Identify which cell holds the provided text, then report its (X, Y) central coordinate. 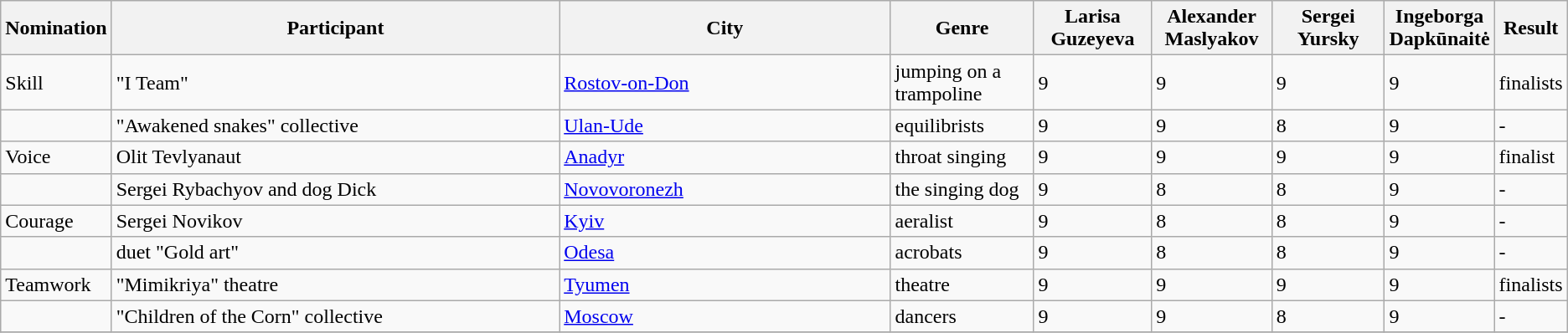
theatre (962, 284)
Sergei Yursky (1328, 28)
dancers (962, 316)
Nomination (56, 28)
Sergei Novikov (335, 221)
Courage (56, 221)
Sergei Rybachyov and dog Dick (335, 189)
Odesa (725, 253)
Teamwork (56, 284)
Voice (56, 157)
City (725, 28)
Participant (335, 28)
Kyiv (725, 221)
aeralist (962, 221)
"Mimikriya" theatre (335, 284)
Ulan-Ude (725, 126)
throat singing (962, 157)
Anadyr (725, 157)
"Awakened snakes" collective (335, 126)
Alexander Maslyakov (1212, 28)
Olit Tevlyanaut (335, 157)
equilibrists (962, 126)
Tyumen (725, 284)
acrobats (962, 253)
Result (1531, 28)
Skill (56, 82)
Ingeborga Dapkūnaitė (1439, 28)
"Children of the Corn" collective (335, 316)
Moscow (725, 316)
the singing dog (962, 189)
Larisa Guzeyeva (1092, 28)
duet "Gold art" (335, 253)
Novovoronezh (725, 189)
"I Team" (335, 82)
Rostov-on-Don (725, 82)
Genre (962, 28)
finalist (1531, 157)
jumping on a trampoline (962, 82)
